Capture the cell that displays the provided text and extract its (x, y) central coordinate. 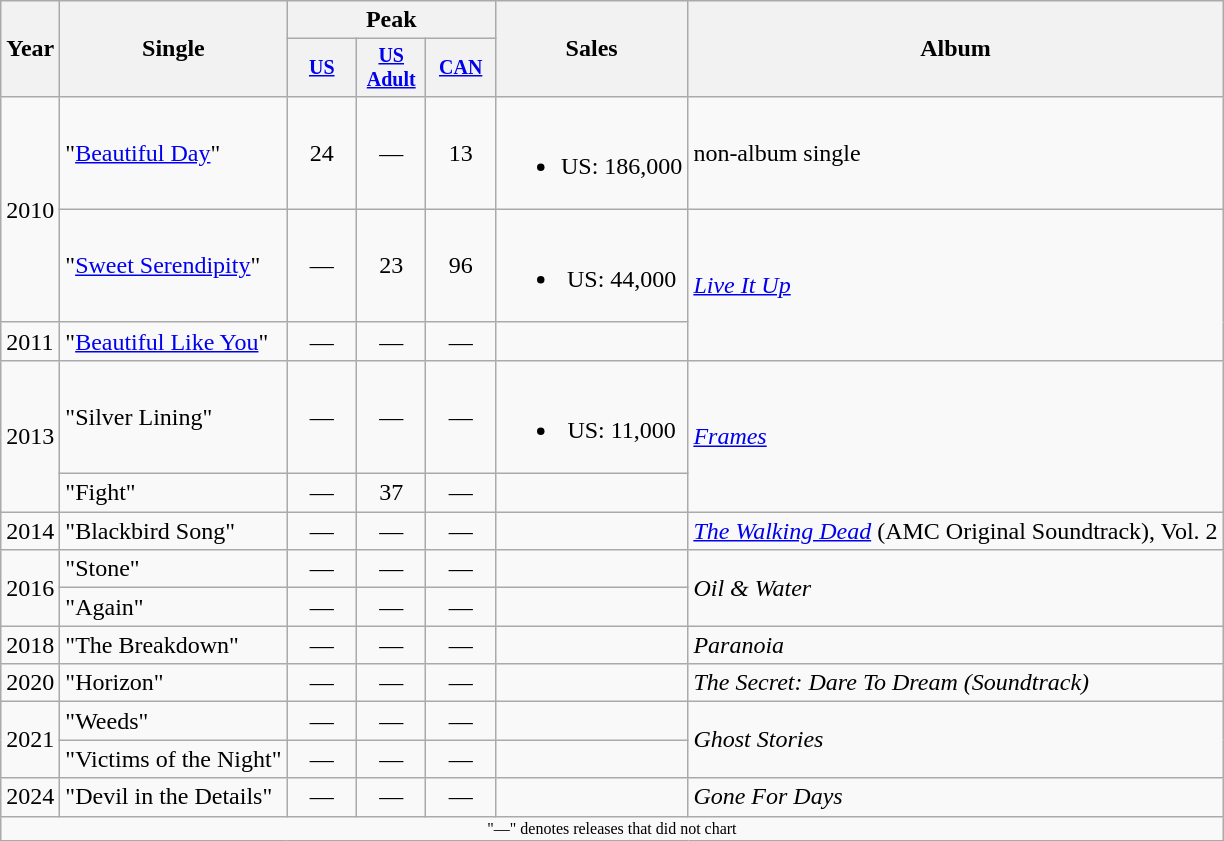
23 (390, 266)
US: 11,000 (591, 416)
2011 (30, 341)
"Beautiful Day" (174, 152)
"Weeds" (174, 721)
"Sweet Serendipity" (174, 266)
Peak (391, 20)
2014 (30, 531)
US (322, 68)
"Again" (174, 607)
2013 (30, 436)
2024 (30, 797)
US: 44,000 (591, 266)
Frames (956, 436)
"Blackbird Song" (174, 531)
"Stone" (174, 569)
non-album single (956, 152)
2010 (30, 209)
CAN (460, 68)
Gone For Days (956, 797)
US: 186,000 (591, 152)
Album (956, 49)
2018 (30, 645)
"Devil in the Details" (174, 797)
Ghost Stories (956, 740)
"Horizon" (174, 683)
37 (390, 493)
Paranoia (956, 645)
2021 (30, 740)
The Walking Dead (AMC Original Soundtrack), Vol. 2 (956, 531)
"Victims of the Night" (174, 759)
"Fight" (174, 493)
Live It Up (956, 284)
Sales (591, 49)
Year (30, 49)
"Beautiful Like You" (174, 341)
Single (174, 49)
"Silver Lining" (174, 416)
The Secret: Dare To Dream (Soundtrack) (956, 683)
"—" denotes releases that did not chart (612, 828)
2020 (30, 683)
US Adult (390, 68)
"The Breakdown" (174, 645)
13 (460, 152)
2016 (30, 588)
24 (322, 152)
96 (460, 266)
Oil & Water (956, 588)
